Locate the cell with the specified text and output its [X, Y] center coordinate. 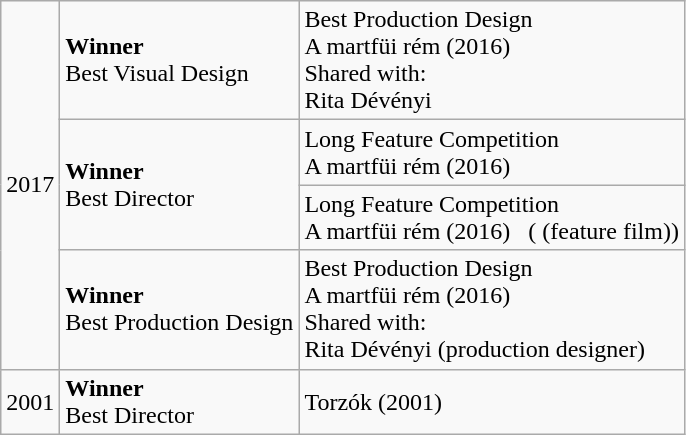
Torzók (2001) [492, 402]
Long Feature CompetitionA martfüi rém (2016) ( (feature film)) [492, 218]
Best Production DesignA martfüi rém (2016)Shared with:Rita Dévényi [492, 60]
Long Feature CompetitionA martfüi rém (2016) [492, 152]
Best Production DesignA martfüi rém (2016)Shared with:Rita Dévényi (production designer) [492, 310]
WinnerBest Production Design [180, 310]
2001 [30, 402]
2017 [30, 185]
WinnerBest Visual Design [180, 60]
